Output the [x, y] coordinate of the center of the cell containing the given text.  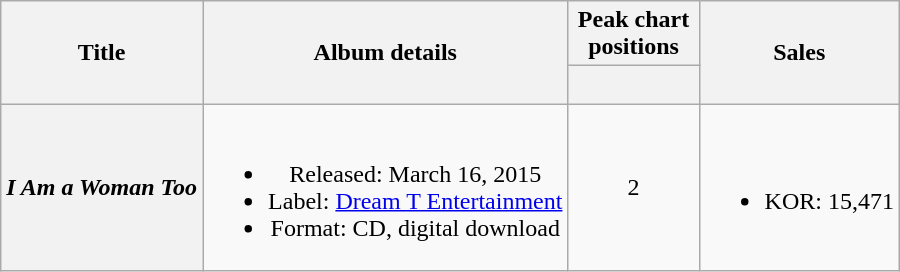
I Am a Woman Too [102, 188]
Album details [386, 52]
Sales [799, 52]
Peak chart positions [634, 34]
Released: March 16, 2015Label: Dream T EntertainmentFormat: CD, digital download [386, 188]
2 [634, 188]
Title [102, 52]
KOR: 15,471 [799, 188]
